Extract the (X, Y) coordinate from the center of the cell holding the provided text.  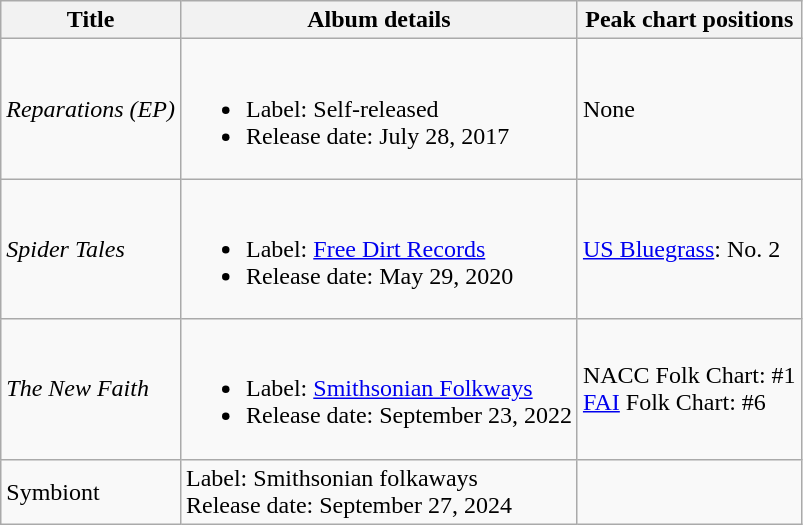
US Bluegrass: No. 2 (689, 249)
Spider Tales (91, 249)
Peak chart positions (689, 20)
Label: Self-releasedRelease date: July 28, 2017 (378, 109)
NACC Folk Chart: #1FAI Folk Chart: #6 (689, 389)
Album details (378, 20)
Label: Smithsonian FolkwaysRelease date: September 23, 2022 (378, 389)
Symbiont (91, 492)
The New Faith (91, 389)
Title (91, 20)
Reparations (EP) (91, 109)
None (689, 109)
Label: Smithsonian folkawaysRelease date: September 27, 2024 (378, 492)
Label: Free Dirt RecordsRelease date: May 29, 2020 (378, 249)
